Pinpoint the cell where the given text exists, returning its (X, Y) midpoint coordinate. 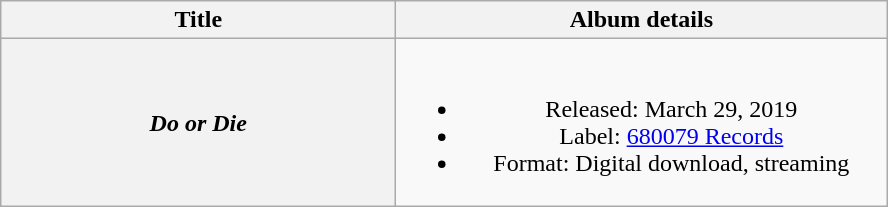
Do or Die (198, 122)
Released: March 29, 2019Label: 680079 RecordsFormat: Digital download, streaming (642, 122)
Album details (642, 20)
Title (198, 20)
